Provide the (X, Y) coordinate of the cell's center where the given text is located.  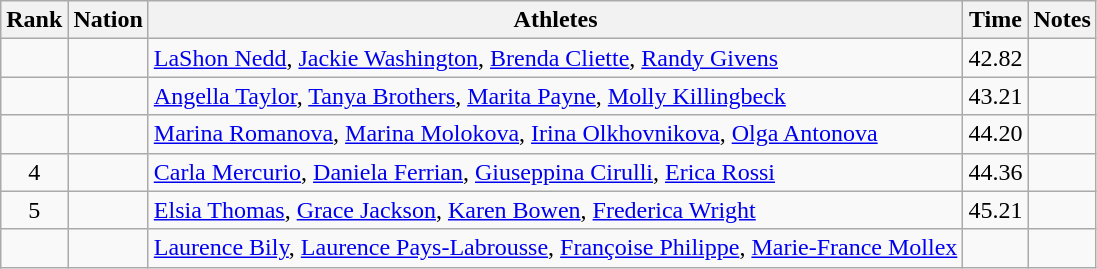
LaShon Nedd, Jackie Washington, Brenda Cliette, Randy Givens (556, 58)
43.21 (996, 96)
44.20 (996, 134)
Time (996, 20)
Nation (108, 20)
Carla Mercurio, Daniela Ferrian, Giuseppina Cirulli, Erica Rossi (556, 172)
Athletes (556, 20)
4 (34, 172)
Laurence Bily, Laurence Pays-Labrousse, Françoise Philippe, Marie-France Mollex (556, 248)
42.82 (996, 58)
44.36 (996, 172)
Angella Taylor, Tanya Brothers, Marita Payne, Molly Killingbeck (556, 96)
Elsia Thomas, Grace Jackson, Karen Bowen, Frederica Wright (556, 210)
45.21 (996, 210)
5 (34, 210)
Marina Romanova, Marina Molokova, Irina Olkhovnikova, Olga Antonova (556, 134)
Notes (1062, 20)
Rank (34, 20)
